Pinpoint the cell where the given text exists, returning its [X, Y] midpoint coordinate. 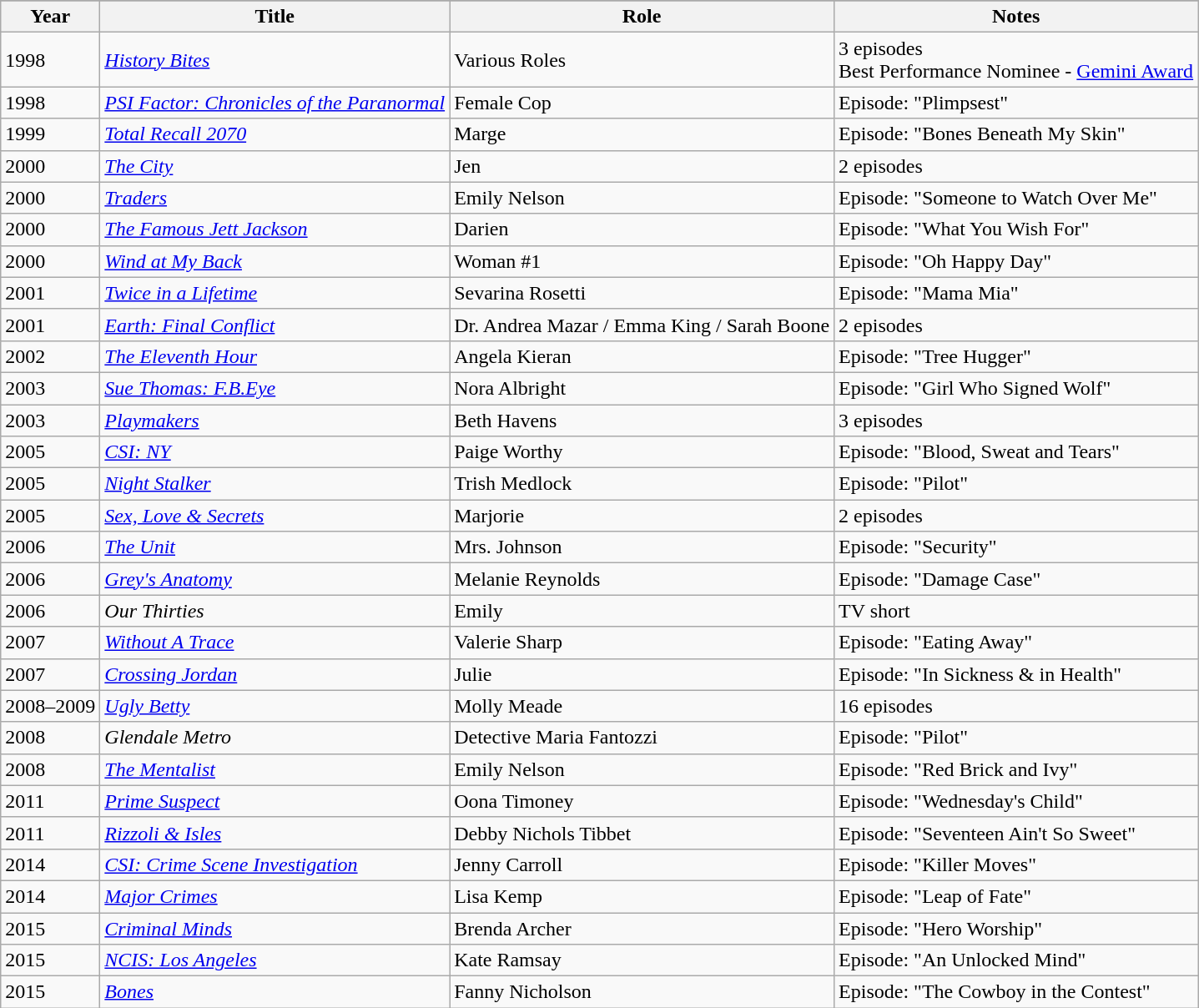
Oona Timoney [642, 801]
Role [642, 17]
Kate Ramsay [642, 960]
Year [50, 17]
Beth Havens [642, 420]
Episode: "Killer Moves" [1016, 864]
Wind at My Back [275, 261]
Episode: "Eating Away" [1016, 643]
Episode: "Girl Who Signed Wolf" [1016, 388]
Episode: "Plimpsest" [1016, 103]
Mrs. Johnson [642, 547]
Our Thirties [275, 611]
Ugly Betty [275, 706]
Episode: "Tree Hugger" [1016, 356]
Sevarina Rosetti [642, 293]
Melanie Reynolds [642, 579]
Earth: Final Conflict [275, 325]
Playmakers [275, 420]
Lisa Kemp [642, 896]
Episode: "Hero Worship" [1016, 929]
Nora Albright [642, 388]
Episode: "Seventeen Ain't So Sweet" [1016, 833]
Debby Nichols Tibbet [642, 833]
The Mentalist [275, 769]
Twice in a Lifetime [275, 293]
Rizzoli & Isles [275, 833]
Episode: "Someone to Watch Over Me" [1016, 198]
Episode: "What You Wish For" [1016, 229]
Bones [275, 992]
Molly Meade [642, 706]
TV short [1016, 611]
Major Crimes [275, 896]
Jen [642, 166]
2008–2009 [50, 706]
Marjorie [642, 516]
CSI: Crime Scene Investigation [275, 864]
Prime Suspect [275, 801]
Episode: "Bones Beneath My Skin" [1016, 134]
Title [275, 17]
Grey's Anatomy [275, 579]
Various Roles [642, 60]
The City [275, 166]
Crossing Jordan [275, 674]
Dr. Andrea Mazar / Emma King / Sarah Boone [642, 325]
Episode: "The Cowboy in the Contest" [1016, 992]
Julie [642, 674]
NCIS: Los Angeles [275, 960]
2002 [50, 356]
Episode: "Mama Mia" [1016, 293]
PSI Factor: Chronicles of the Paranormal [275, 103]
Angela Kieran [642, 356]
Glendale Metro [275, 738]
Valerie Sharp [642, 643]
Criminal Minds [275, 929]
Sue Thomas: F.B.Eye [275, 388]
Episode: "Damage Case" [1016, 579]
Jenny Carroll [642, 864]
The Famous Jett Jackson [275, 229]
Episode: "An Unlocked Mind" [1016, 960]
1999 [50, 134]
Total Recall 2070 [275, 134]
Female Cop [642, 103]
Episode: "Wednesday's Child" [1016, 801]
Woman #1 [642, 261]
3 episodesBest Performance Nominee - Gemini Award [1016, 60]
Episode: "Security" [1016, 547]
Trish Medlock [642, 484]
Paige Worthy [642, 452]
Episode: "In Sickness & in Health" [1016, 674]
Sex, Love & Secrets [275, 516]
Detective Maria Fantozzi [642, 738]
History Bites [275, 60]
Brenda Archer [642, 929]
CSI: NY [275, 452]
Emily [642, 611]
The Eleventh Hour [275, 356]
Episode: "Oh Happy Day" [1016, 261]
Episode: "Red Brick and Ivy" [1016, 769]
Fanny Nicholson [642, 992]
3 episodes [1016, 420]
Marge [642, 134]
Traders [275, 198]
Episode: "Leap of Fate" [1016, 896]
Notes [1016, 17]
Night Stalker [275, 484]
Without A Trace [275, 643]
The Unit [275, 547]
Darien [642, 229]
Episode: "Blood, Sweat and Tears" [1016, 452]
16 episodes [1016, 706]
